Scan for the cell matching the given text and deliver its [X, Y] coordinate at center. 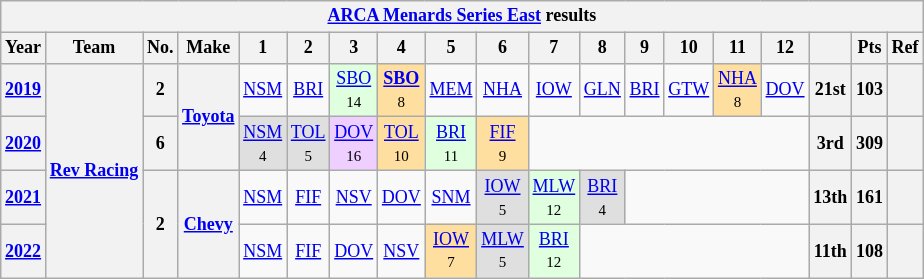
IOW5 [502, 197]
GLN [603, 90]
IOW7 [451, 251]
11 [738, 48]
FIF9 [502, 144]
ARCA Menards Series East results [462, 16]
TOL5 [308, 144]
Ref [905, 48]
3rd [830, 144]
3 [354, 48]
8 [603, 48]
BRI12 [554, 251]
MLW5 [502, 251]
13th [830, 197]
Toyota [208, 116]
SNM [451, 197]
2020 [24, 144]
Chevy [208, 224]
7 [554, 48]
Year [24, 48]
9 [644, 48]
5 [451, 48]
Rev Racing [94, 170]
103 [870, 90]
4 [402, 48]
NHA [502, 90]
1 [263, 48]
2022 [24, 251]
NSM4 [263, 144]
GTW [689, 90]
21st [830, 90]
BRI11 [451, 144]
12 [785, 48]
10 [689, 48]
BRI4 [603, 197]
309 [870, 144]
MEM [451, 90]
2021 [24, 197]
SBO14 [354, 90]
11th [830, 251]
161 [870, 197]
TOL10 [402, 144]
Make [208, 48]
Team [94, 48]
IOW [554, 90]
2019 [24, 90]
MLW12 [554, 197]
No. [160, 48]
Pts [870, 48]
108 [870, 251]
SBO8 [402, 90]
DOV16 [354, 144]
NHA8 [738, 90]
